Locate the cell with the specified text and output its (x, y) center coordinate. 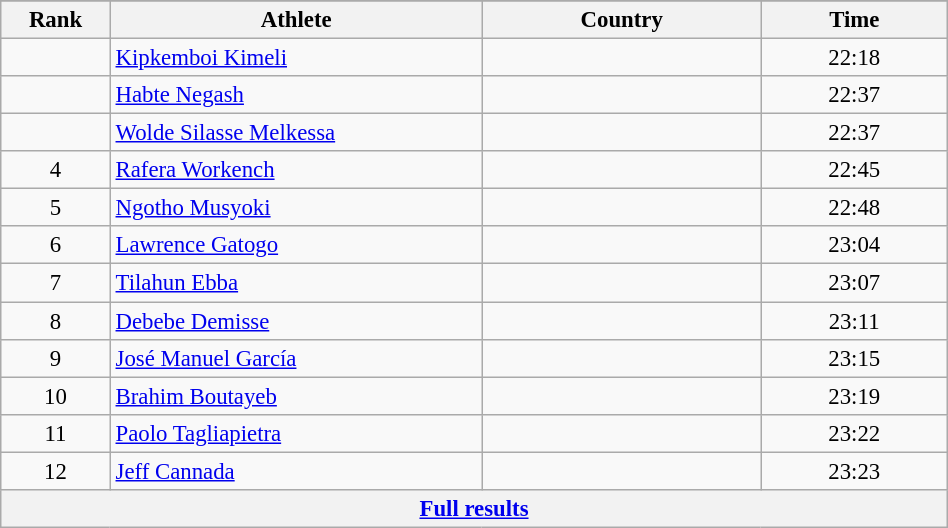
Jeff Cannada (296, 471)
Habte Negash (296, 95)
23:22 (854, 433)
Full results (474, 509)
8 (56, 321)
5 (56, 208)
6 (56, 245)
Debebe Demisse (296, 321)
23:11 (854, 321)
22:48 (854, 208)
22:18 (854, 58)
Time (854, 20)
Tilahun Ebba (296, 283)
Athlete (296, 20)
Paolo Tagliapietra (296, 433)
Kipkemboi Kimeli (296, 58)
10 (56, 396)
Lawrence Gatogo (296, 245)
7 (56, 283)
José Manuel García (296, 358)
9 (56, 358)
4 (56, 170)
Country (622, 20)
23:23 (854, 471)
12 (56, 471)
Rank (56, 20)
23:07 (854, 283)
11 (56, 433)
23:04 (854, 245)
Rafera Workench (296, 170)
23:15 (854, 358)
Ngotho Musyoki (296, 208)
Wolde Silasse Melkessa (296, 133)
Brahim Boutayeb (296, 396)
23:19 (854, 396)
22:45 (854, 170)
